Identify which cell holds the provided text, then report its [x, y] central coordinate. 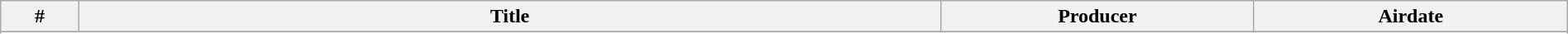
Producer [1097, 17]
Title [509, 17]
# [40, 17]
Airdate [1411, 17]
